Pinpoint the cell where the given text exists, returning its (X, Y) midpoint coordinate. 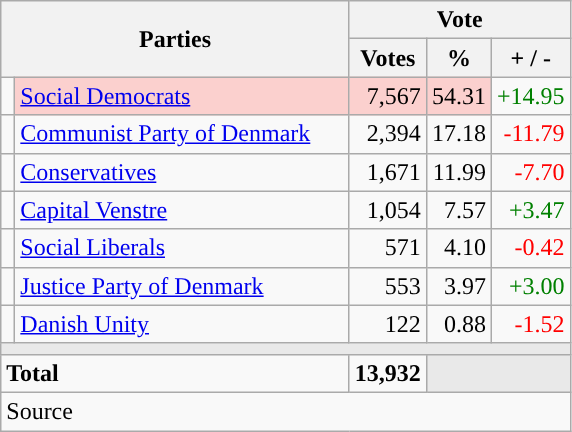
-7.70 (530, 172)
11.99 (458, 172)
+3.47 (530, 210)
Conservatives (182, 172)
17.18 (458, 134)
13,932 (388, 373)
Justice Party of Denmark (182, 286)
% (458, 58)
+ / - (530, 58)
-0.42 (530, 248)
+3.00 (530, 286)
4.10 (458, 248)
Capital Venstre (182, 210)
1,671 (388, 172)
7.57 (458, 210)
1,054 (388, 210)
Social Democrats (182, 96)
Danish Unity (182, 324)
122 (388, 324)
7,567 (388, 96)
-11.79 (530, 134)
Parties (176, 39)
54.31 (458, 96)
0.88 (458, 324)
Communist Party of Denmark (182, 134)
Source (286, 411)
+14.95 (530, 96)
3.97 (458, 286)
Total (176, 373)
Votes (388, 58)
-1.52 (530, 324)
571 (388, 248)
553 (388, 286)
Vote (460, 20)
Social Liberals (182, 248)
2,394 (388, 134)
